Return (X, Y) of the center of cell containing provided text 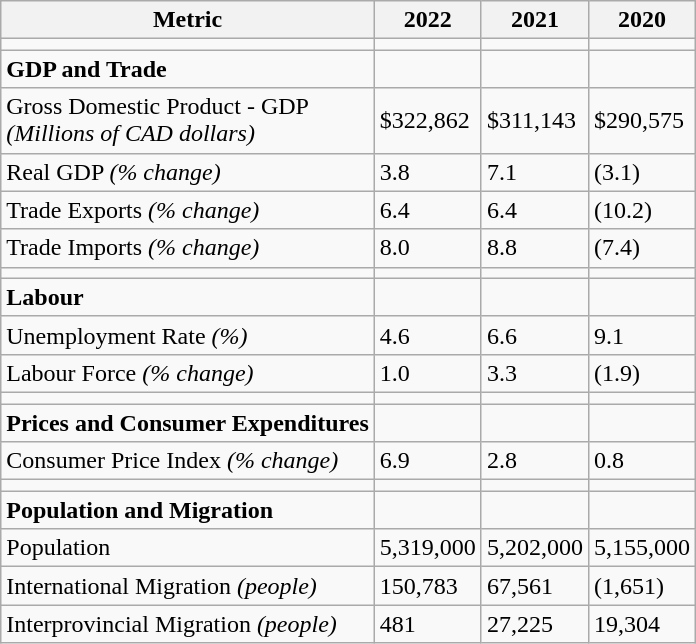
3.3 (534, 373)
(1.9) (642, 373)
(1,651) (642, 586)
Prices and Consumer Expenditures (188, 423)
$290,575 (642, 120)
Population and Migration (188, 510)
$311,143 (534, 120)
Unemployment Rate (%) (188, 335)
2020 (642, 20)
Labour (188, 297)
5,319,000 (428, 548)
9.1 (642, 335)
(3.1) (642, 172)
6.6 (534, 335)
2022 (428, 20)
Interprovincial Migration (people) (188, 624)
2.8 (534, 461)
8.8 (534, 248)
Real GDP (% change) (188, 172)
Trade Imports (% change) (188, 248)
2021 (534, 20)
27,225 (534, 624)
Consumer Price Index (% change) (188, 461)
67,561 (534, 586)
Population (188, 548)
(7.4) (642, 248)
Labour Force (% change) (188, 373)
(10.2) (642, 210)
International Migration (people) (188, 586)
$322,862 (428, 120)
481 (428, 624)
5,155,000 (642, 548)
1.0 (428, 373)
7.1 (534, 172)
Gross Domestic Product - GDP(Millions of CAD dollars) (188, 120)
Metric (188, 20)
3.8 (428, 172)
4.6 (428, 335)
GDP and Trade (188, 69)
0.8 (642, 461)
5,202,000 (534, 548)
150,783 (428, 586)
19,304 (642, 624)
Trade Exports (% change) (188, 210)
6.9 (428, 461)
8.0 (428, 248)
